For the text-containing cell, return its midpoint in (x, y) coordinate format. 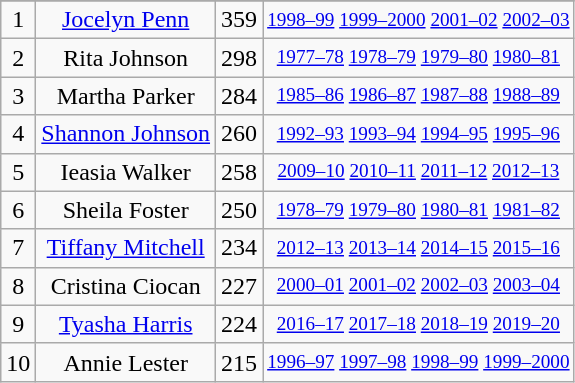
Martha Parker (126, 96)
5 (18, 172)
Sheila Foster (126, 210)
7 (18, 248)
1985–86 1986–87 1987–88 1988–89 (419, 96)
250 (240, 210)
1998–99 1999–2000 2001–02 2002–03 (419, 20)
6 (18, 210)
359 (240, 20)
Shannon Johnson (126, 134)
Cristina Ciocan (126, 286)
Tyasha Harris (126, 324)
Ieasia Walker (126, 172)
3 (18, 96)
215 (240, 362)
10 (18, 362)
2 (18, 58)
284 (240, 96)
260 (240, 134)
Rita Johnson (126, 58)
1996–97 1997–98 1998–99 1999–2000 (419, 362)
1992–93 1993–94 1994–95 1995–96 (419, 134)
9 (18, 324)
227 (240, 286)
258 (240, 172)
Jocelyn Penn (126, 20)
Annie Lester (126, 362)
1977–78 1978–79 1979–80 1980–81 (419, 58)
224 (240, 324)
1978–79 1979–80 1980–81 1981–82 (419, 210)
4 (18, 134)
298 (240, 58)
Tiffany Mitchell (126, 248)
2000–01 2001–02 2002–03 2003–04 (419, 286)
1 (18, 20)
2012–13 2013–14 2014–15 2015–16 (419, 248)
8 (18, 286)
234 (240, 248)
2016–17 2017–18 2018–19 2019–20 (419, 324)
2009–10 2010–11 2011–12 2012–13 (419, 172)
